Scan for the cell matching the given text and deliver its [X, Y] coordinate at center. 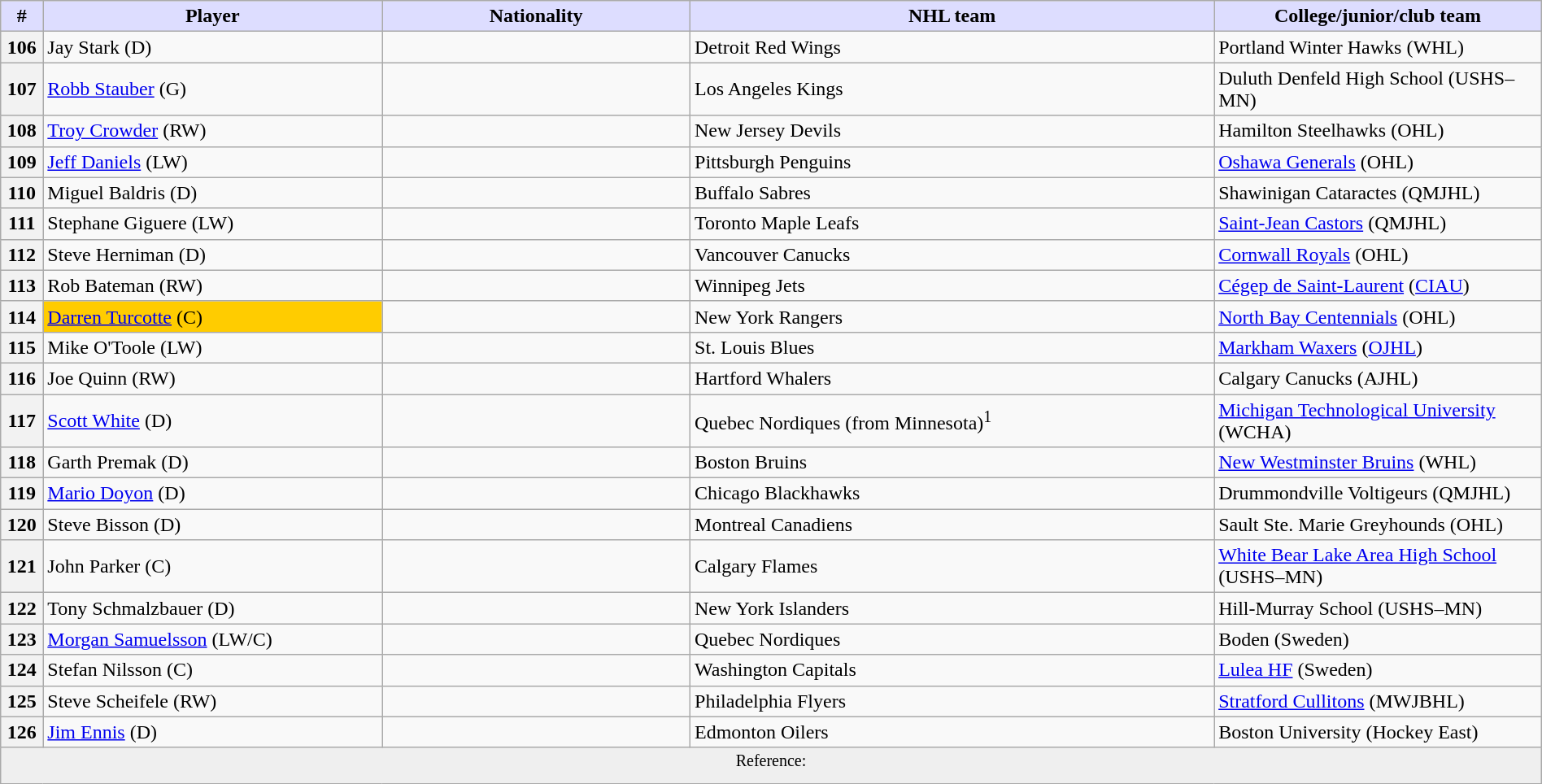
Lulea HF (Sweden) [1378, 670]
Reference: [771, 766]
New York Rangers [952, 316]
Mario Doyon (D) [213, 494]
106 [22, 47]
Portland Winter Hawks (WHL) [1378, 47]
117 [22, 420]
Cornwall Royals (OHL) [1378, 255]
Boston University (Hockey East) [1378, 732]
Robb Stauber (G) [213, 89]
108 [22, 131]
John Parker (C) [213, 566]
Hill-Murray School (USHS–MN) [1378, 608]
Joe Quinn (RW) [213, 378]
Shawinigan Cataractes (QMJHL) [1378, 193]
Boden (Sweden) [1378, 639]
Steve Scheifele (RW) [213, 701]
121 [22, 566]
New York Islanders [952, 608]
Toronto Maple Leafs [952, 224]
Sault Ste. Marie Greyhounds (OHL) [1378, 525]
Jim Ennis (D) [213, 732]
112 [22, 255]
Saint-Jean Castors (QMJHL) [1378, 224]
Chicago Blackhawks [952, 494]
New Jersey Devils [952, 131]
Stratford Cullitons (MWJBHL) [1378, 701]
Mike O'Toole (LW) [213, 347]
# [22, 16]
Darren Turcotte (C) [213, 316]
Quebec Nordiques (from Minnesota)1 [952, 420]
Duluth Denfeld High School (USHS–MN) [1378, 89]
Boston Bruins [952, 463]
Calgary Canucks (AJHL) [1378, 378]
107 [22, 89]
122 [22, 608]
Miguel Baldris (D) [213, 193]
Scott White (D) [213, 420]
Cégep de Saint-Laurent (CIAU) [1378, 285]
Stephane Giguere (LW) [213, 224]
109 [22, 162]
St. Louis Blues [952, 347]
Detroit Red Wings [952, 47]
Tony Schmalzbauer (D) [213, 608]
Steve Herniman (D) [213, 255]
Buffalo Sabres [952, 193]
110 [22, 193]
Morgan Samuelsson (LW/C) [213, 639]
Los Angeles Kings [952, 89]
114 [22, 316]
Player [213, 16]
White Bear Lake Area High School (USHS–MN) [1378, 566]
118 [22, 463]
New Westminster Bruins (WHL) [1378, 463]
Steve Bisson (D) [213, 525]
113 [22, 285]
Hamilton Steelhawks (OHL) [1378, 131]
Stefan Nilsson (C) [213, 670]
119 [22, 494]
115 [22, 347]
Winnipeg Jets [952, 285]
Washington Capitals [952, 670]
Edmonton Oilers [952, 732]
123 [22, 639]
124 [22, 670]
Garth Premak (D) [213, 463]
Quebec Nordiques [952, 639]
120 [22, 525]
Rob Bateman (RW) [213, 285]
North Bay Centennials (OHL) [1378, 316]
Vancouver Canucks [952, 255]
Drummondville Voltigeurs (QMJHL) [1378, 494]
Michigan Technological University (WCHA) [1378, 420]
111 [22, 224]
Philadelphia Flyers [952, 701]
Jay Stark (D) [213, 47]
Montreal Canadiens [952, 525]
Calgary Flames [952, 566]
College/junior/club team [1378, 16]
Troy Crowder (RW) [213, 131]
Nationality [537, 16]
Oshawa Generals (OHL) [1378, 162]
Hartford Whalers [952, 378]
NHL team [952, 16]
Pittsburgh Penguins [952, 162]
Jeff Daniels (LW) [213, 162]
Markham Waxers (OJHL) [1378, 347]
126 [22, 732]
125 [22, 701]
116 [22, 378]
